Identify which cell holds the provided text, then report its [x, y] central coordinate. 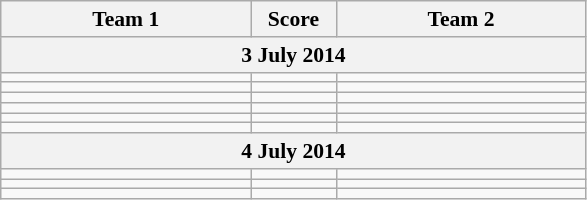
Score [294, 19]
Team 1 [126, 19]
4 July 2014 [294, 151]
Team 2 [461, 19]
3 July 2014 [294, 55]
